Pinpoint the cell where the given text exists, returning its [x, y] midpoint coordinate. 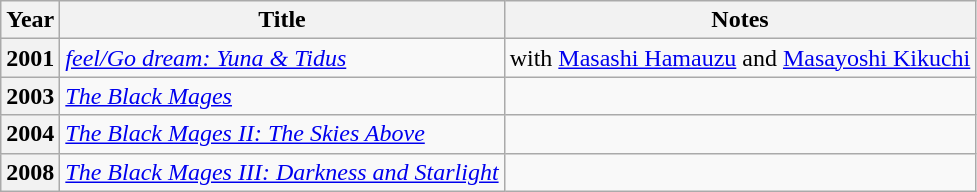
2008 [30, 172]
Title [282, 20]
Notes [740, 20]
2003 [30, 96]
Year [30, 20]
with Masashi Hamauzu and Masayoshi Kikuchi [740, 58]
2001 [30, 58]
2004 [30, 134]
feel/Go dream: Yuna & Tidus [282, 58]
The Black Mages [282, 96]
The Black Mages III: Darkness and Starlight [282, 172]
The Black Mages II: The Skies Above [282, 134]
